From the cell containing the given text, extract its center point as [X, Y] coordinate. 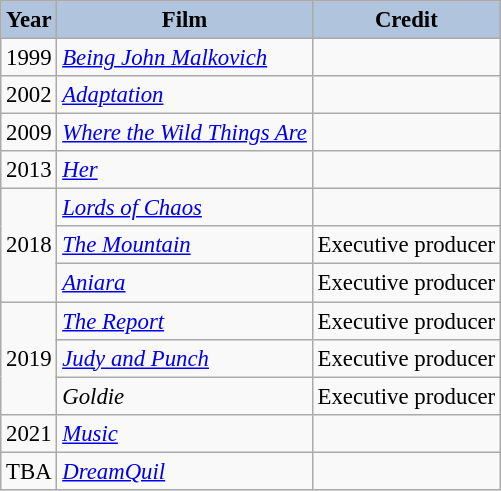
2009 [29, 133]
DreamQuil [184, 471]
Being John Malkovich [184, 58]
Year [29, 20]
2019 [29, 358]
The Report [184, 321]
Adaptation [184, 95]
Lords of Chaos [184, 208]
Music [184, 433]
Judy and Punch [184, 358]
2013 [29, 170]
Goldie [184, 396]
Film [184, 20]
2018 [29, 246]
2002 [29, 95]
Where the Wild Things Are [184, 133]
Her [184, 170]
1999 [29, 58]
Aniara [184, 283]
The Mountain [184, 245]
2021 [29, 433]
TBA [29, 471]
Credit [406, 20]
